For the text-containing cell, return its midpoint in (X, Y) coordinate format. 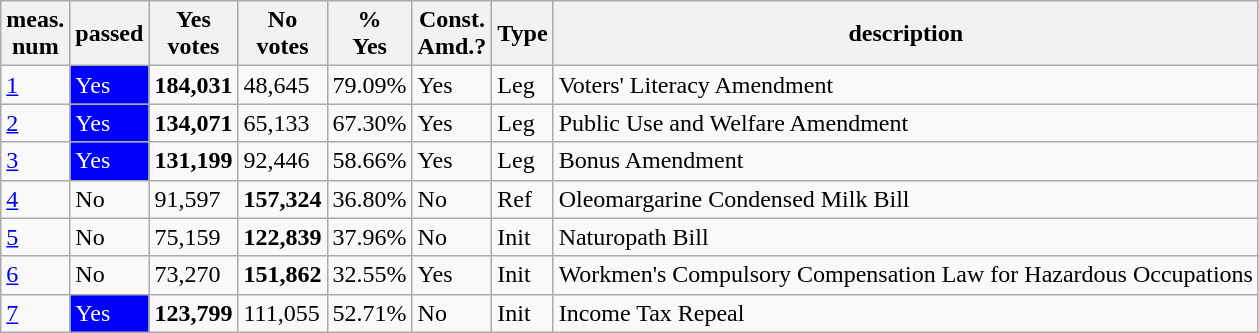
123,799 (194, 313)
Novotes (282, 34)
111,055 (282, 313)
65,133 (282, 123)
3 (36, 161)
description (906, 34)
Oleomargarine Condensed Milk Bill (906, 199)
91,597 (194, 199)
Income Tax Repeal (906, 313)
1 (36, 85)
122,839 (282, 237)
%Yes (370, 34)
2 (36, 123)
48,645 (282, 85)
67.30% (370, 123)
37.96% (370, 237)
52.71% (370, 313)
151,862 (282, 275)
Type (522, 34)
58.66% (370, 161)
4 (36, 199)
79.09% (370, 85)
157,324 (282, 199)
meas.num (36, 34)
Naturopath Bill (906, 237)
75,159 (194, 237)
92,446 (282, 161)
Workmen's Compulsory Compensation Law for Hazardous Occupations (906, 275)
32.55% (370, 275)
Voters' Literacy Amendment (906, 85)
Ref (522, 199)
Yesvotes (194, 34)
134,071 (194, 123)
184,031 (194, 85)
36.80% (370, 199)
Public Use and Welfare Amendment (906, 123)
Const.Amd.? (452, 34)
5 (36, 237)
6 (36, 275)
7 (36, 313)
passed (110, 34)
Bonus Amendment (906, 161)
131,199 (194, 161)
73,270 (194, 275)
